For the text-containing cell, return its midpoint in (x, y) coordinate format. 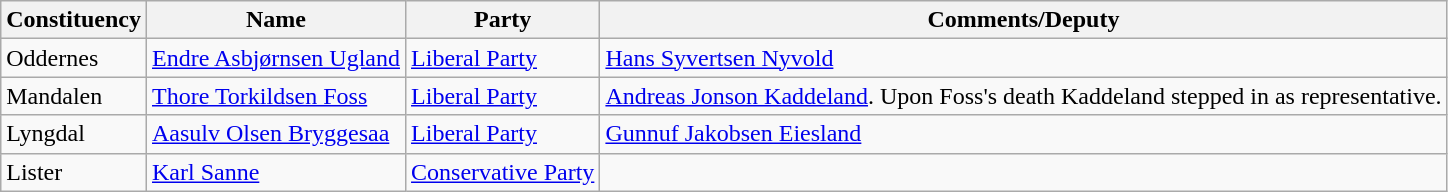
Oddernes (74, 58)
Conservative Party (503, 172)
Endre Asbjørnsen Ugland (276, 58)
Thore Torkildsen Foss (276, 96)
Andreas Jonson Kaddeland. Upon Foss's death Kaddeland stepped in as representative. (1024, 96)
Mandalen (74, 96)
Aasulv Olsen Bryggesaa (276, 134)
Comments/Deputy (1024, 20)
Lister (74, 172)
Name (276, 20)
Constituency (74, 20)
Karl Sanne (276, 172)
Lyngdal (74, 134)
Hans Syvertsen Nyvold (1024, 58)
Party (503, 20)
Gunnuf Jakobsen Eiesland (1024, 134)
